Pinpoint the cell where the given text exists, returning its (x, y) midpoint coordinate. 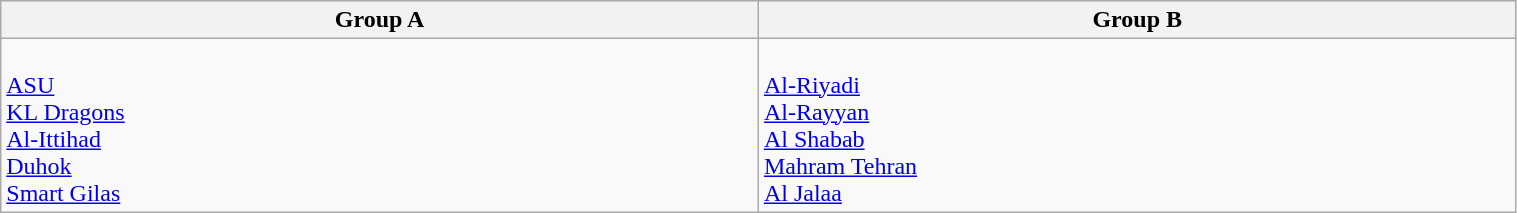
Group B (1137, 20)
Group A (380, 20)
Al-Riyadi Al-Rayyan Al Shabab Mahram Tehran Al Jalaa (1137, 126)
ASU KL Dragons Al-Ittihad Duhok Smart Gilas (380, 126)
